Extract the (X, Y) coordinate from the center of the cell holding the provided text.  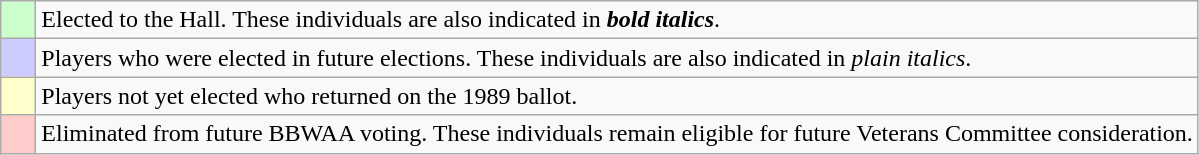
Elected to the Hall. These individuals are also indicated in bold italics. (618, 20)
Players who were elected in future elections. These individuals are also indicated in plain italics. (618, 58)
Players not yet elected who returned on the 1989 ballot. (618, 96)
Eliminated from future BBWAA voting. These individuals remain eligible for future Veterans Committee consideration. (618, 134)
